Output the [X, Y] coordinate of the center of the cell containing the given text.  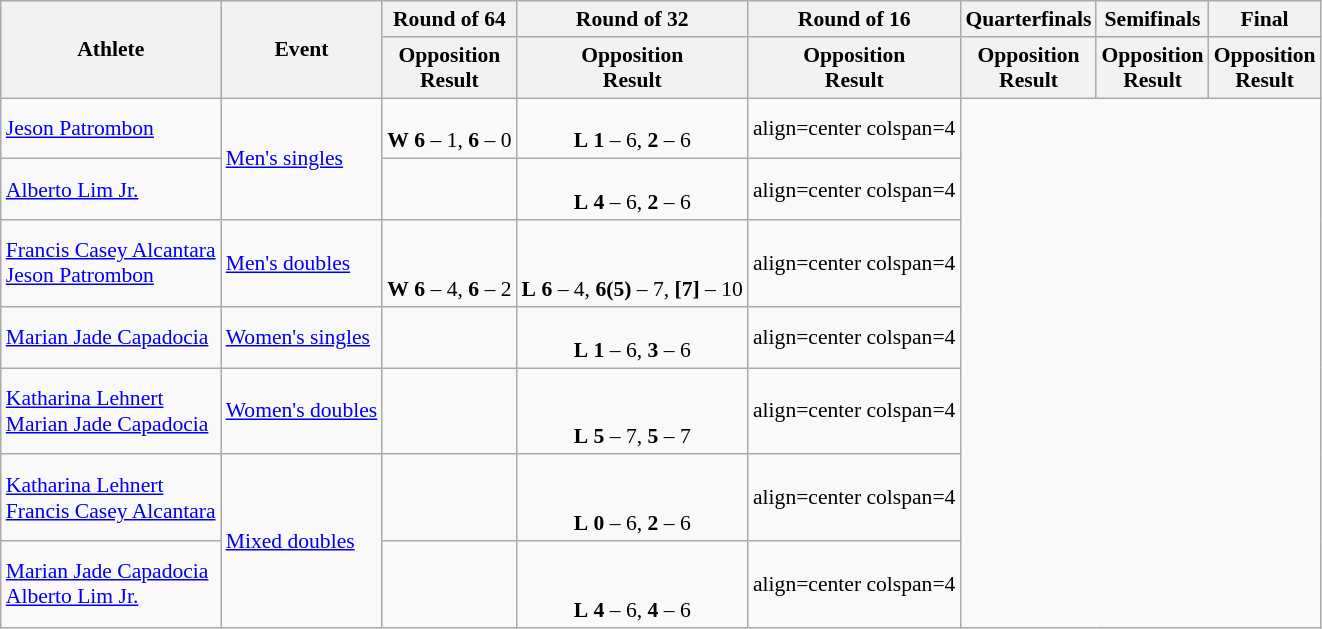
L 1 – 6, 3 – 6 [632, 338]
Women's doubles [302, 412]
W 6 – 4, 6 – 2 [449, 264]
Mixed doubles [302, 542]
Marian Jade Capadocia [111, 338]
Round of 16 [854, 19]
Women's singles [302, 338]
Round of 32 [632, 19]
L 0 – 6, 2 – 6 [632, 498]
Marian Jade Capadocia Alberto Lim Jr. [111, 584]
Final [1265, 19]
Katharina Lehnert Francis Casey Alcantara [111, 498]
Alberto Lim Jr. [111, 190]
L 4 – 6, 2 – 6 [632, 190]
Quarterfinals [1028, 19]
L 5 – 7, 5 – 7 [632, 412]
L 1 – 6, 2 – 6 [632, 128]
Round of 64 [449, 19]
Athlete [111, 50]
L 6 – 4, 6(5) – 7, [7] – 10 [632, 264]
Francis Casey Alcantara Jeson Patrombon [111, 264]
Semifinals [1152, 19]
Men's singles [302, 159]
Katharina Lehnert Marian Jade Capadocia [111, 412]
Men's doubles [302, 264]
L 4 – 6, 4 – 6 [632, 584]
W 6 – 1, 6 – 0 [449, 128]
Event [302, 50]
Jeson Patrombon [111, 128]
